Scan for the cell matching the given text and deliver its [x, y] coordinate at center. 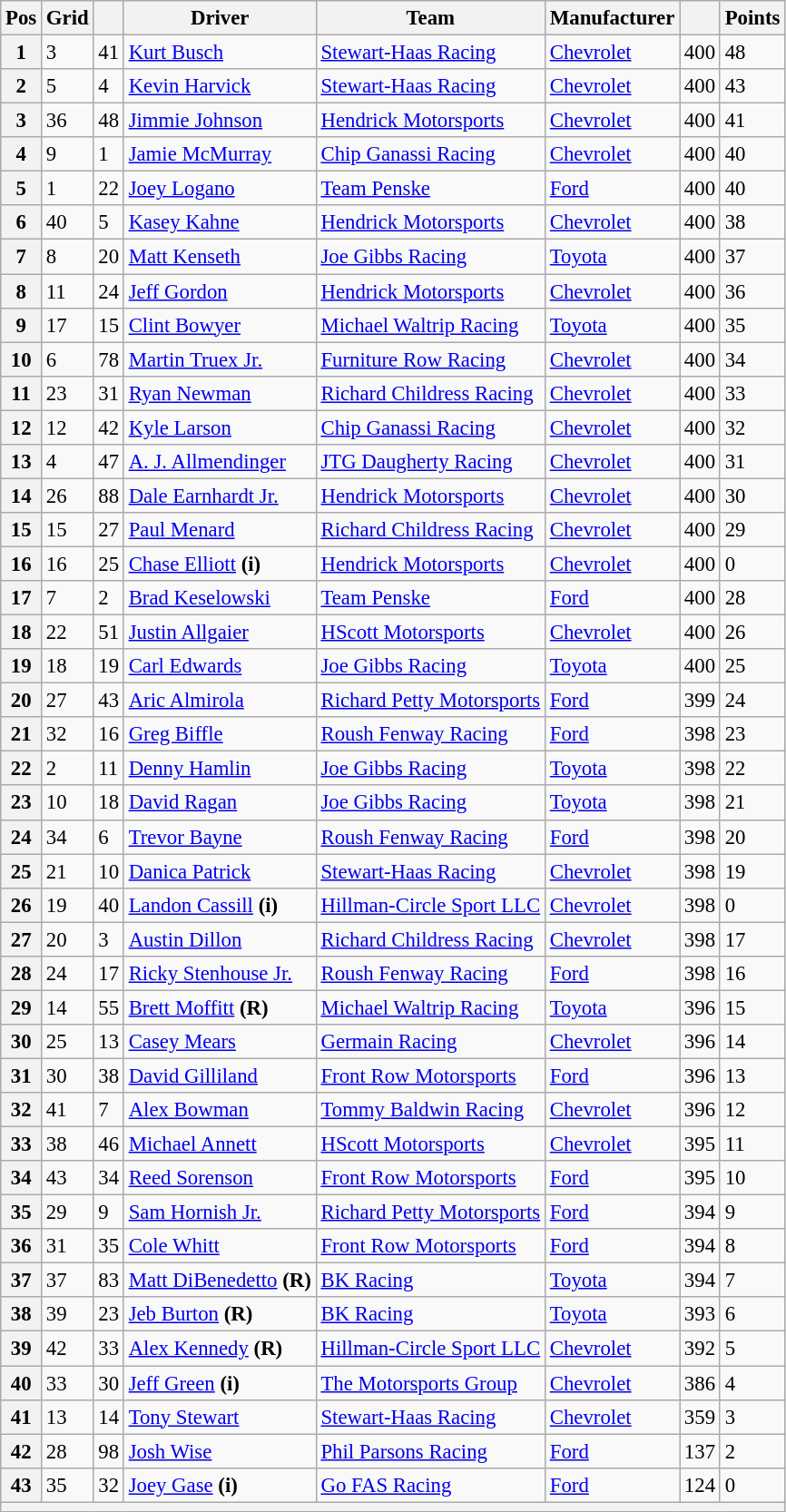
Germain Racing [430, 1042]
Jeb Burton (R) [220, 1315]
Danica Patrick [220, 871]
Phil Parsons Racing [430, 1451]
Joey Gase (i) [220, 1485]
Jamie McMurray [220, 154]
83 [109, 1281]
Carl Edwards [220, 666]
David Ragan [220, 803]
Martin Truex Jr. [220, 359]
98 [109, 1451]
Grid [67, 18]
Sam Hornish Jr. [220, 1213]
Kyle Larson [220, 427]
392 [701, 1349]
51 [109, 633]
55 [109, 1007]
Paul Menard [220, 530]
Greg Biffle [220, 734]
Jeff Gordon [220, 291]
Driver [220, 18]
359 [701, 1417]
Casey Mears [220, 1042]
A. J. Allmendinger [220, 462]
Alex Kennedy (R) [220, 1349]
88 [109, 496]
Trevor Bayne [220, 837]
Austin Dillon [220, 939]
Points [752, 18]
Cole Whitt [220, 1246]
Team [430, 18]
Jimmie Johnson [220, 121]
Pos [22, 18]
Chase Elliott (i) [220, 564]
Reed Sorenson [220, 1178]
Clint Bowyer [220, 325]
Dale Earnhardt Jr. [220, 496]
Manufacturer [612, 18]
Brad Keselowski [220, 598]
Tony Stewart [220, 1417]
Kevin Harvick [220, 86]
Aric Almirola [220, 701]
Tommy Baldwin Racing [430, 1110]
78 [109, 359]
Kurt Busch [220, 53]
46 [109, 1144]
137 [701, 1451]
124 [701, 1485]
Ryan Newman [220, 393]
Jeff Green (i) [220, 1383]
386 [701, 1383]
Josh Wise [220, 1451]
David Gilliland [220, 1075]
The Motorsports Group [430, 1383]
JTG Daugherty Racing [430, 462]
Joey Logano [220, 189]
Kasey Kahne [220, 222]
Matt DiBenedetto (R) [220, 1281]
Denny Hamlin [220, 769]
Brett Moffitt (R) [220, 1007]
Alex Bowman [220, 1110]
Furniture Row Racing [430, 359]
Landon Cassill (i) [220, 905]
Matt Kenseth [220, 257]
393 [701, 1315]
Michael Annett [220, 1144]
399 [701, 701]
Ricky Stenhouse Jr. [220, 974]
Justin Allgaier [220, 633]
Go FAS Racing [430, 1485]
47 [109, 462]
